Output the (x, y) coordinate of the center of the cell containing the given text.  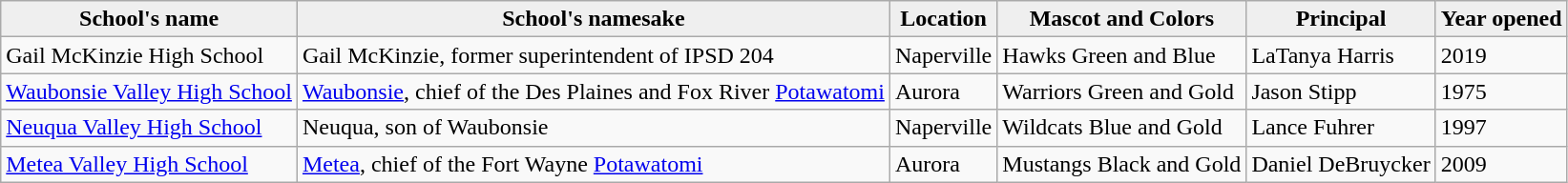
Neuqua, son of Waubonsie (594, 128)
LaTanya Harris (1341, 55)
1975 (1501, 91)
Wildcats Blue and Gold (1122, 128)
Year opened (1501, 19)
Gail McKinzie High School (149, 55)
Hawks Green and Blue (1122, 55)
Daniel DeBruycker (1341, 164)
Waubonsie Valley High School (149, 91)
Metea Valley High School (149, 164)
School's name (149, 19)
Location (943, 19)
Waubonsie, chief of the Des Plaines and Fox River Potawatomi (594, 91)
Jason Stipp (1341, 91)
Metea, chief of the Fort Wayne Potawatomi (594, 164)
Mascot and Colors (1122, 19)
Mustangs Black and Gold (1122, 164)
2019 (1501, 55)
Lance Fuhrer (1341, 128)
1997 (1501, 128)
Gail McKinzie, former superintendent of IPSD 204 (594, 55)
Warriors Green and Gold (1122, 91)
School's namesake (594, 19)
Principal (1341, 19)
2009 (1501, 164)
Neuqua Valley High School (149, 128)
